Capture the cell that displays the provided text and extract its [x, y] central coordinate. 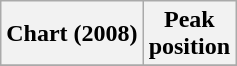
Chart (2008) [72, 34]
Peakposition [189, 34]
